Find where the given text appears and provide that cell's center as [X, Y] coordinate. 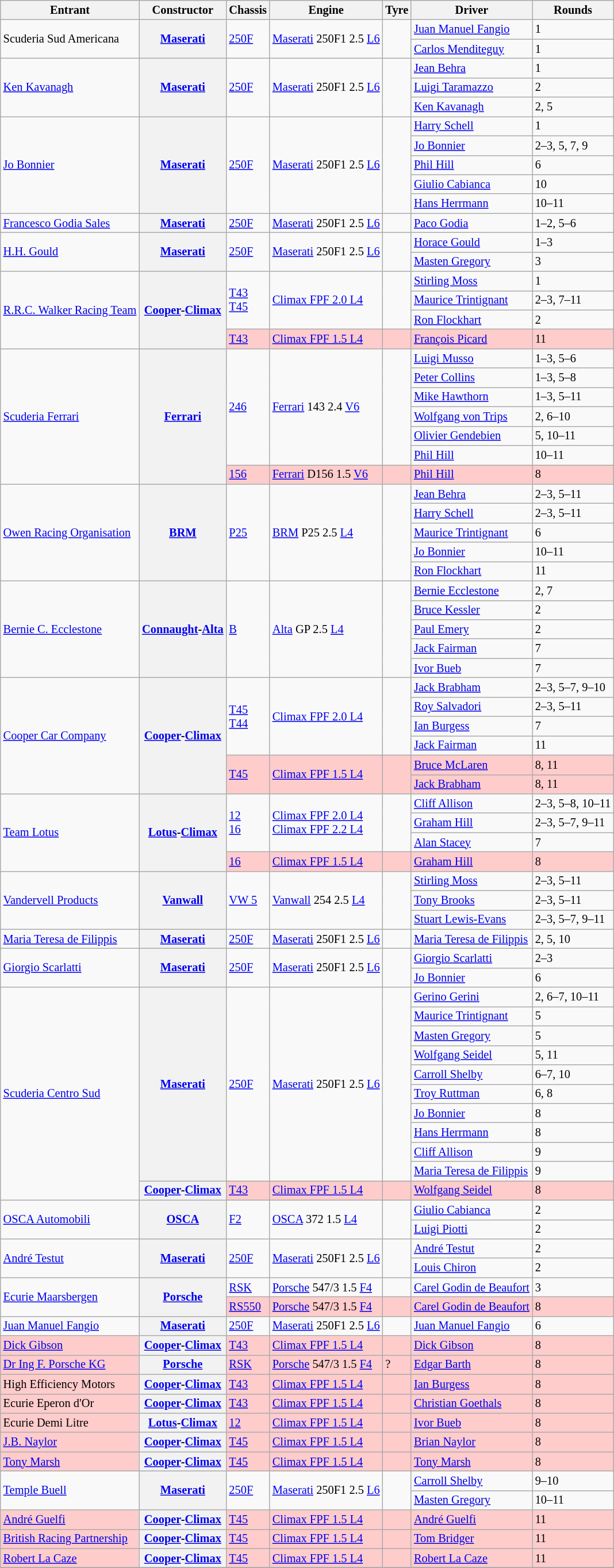
Paul Emery [471, 629]
156 [247, 474]
2–3 [573, 959]
Temple Buell [70, 1490]
RS550 [247, 1306]
Francesco Godia Sales [70, 223]
Vandervell Products [70, 900]
BRM P25 2.5 L4 [327, 532]
H.H. Gould [70, 252]
Cooper Car Company [70, 735]
1–3 [573, 242]
Bruce McLaren [471, 765]
2, 6–7, 10–11 [573, 997]
Ferrari D156 1.5 V6 [327, 474]
2, 6–10 [573, 416]
246 [247, 407]
5, 11 [573, 1055]
Luigi Musso [471, 358]
1216 [247, 822]
Carlos Menditeguy [471, 49]
BRM [183, 532]
High Efficiency Motors [70, 1384]
Brian Naylor [471, 1442]
Rounds [573, 10]
T43T45 [247, 300]
Team Lotus [70, 833]
Peter Collins [471, 378]
2–3, 5–7, 9–10 [573, 687]
Paco Godia [471, 223]
Ecurie Demi Litre [70, 1423]
Chassis [247, 10]
OSCA [183, 1219]
Entrant [70, 10]
9–10 [573, 1481]
Ferrari [183, 416]
Roy Salvadori [471, 707]
Alta GP 2.5 L4 [327, 629]
J.B. Naylor [70, 1442]
British Racing Partnership [70, 1539]
1–3, 5–6 [573, 358]
Bernie C. Ecclestone [70, 629]
Tom Bridger [471, 1539]
Vanwall 254 2.5 L4 [327, 900]
2–3, 7–11 [573, 300]
Mike Hawthorn [471, 397]
Wolfgang von Trips [471, 416]
R.R.C. Walker Racing Team [70, 310]
2, 7 [573, 591]
P25 [247, 532]
2–3, 5–8, 10–11 [573, 803]
B [247, 629]
Scuderia Ferrari [70, 416]
2, 5, 10 [573, 939]
Scuderia Centro Sud [70, 1094]
Olivier Gendebien [471, 436]
Alan Stacey [471, 842]
1–3, 5–8 [573, 378]
Luigi Piotti [471, 1229]
1–2, 5–6 [573, 223]
Stuart Lewis-Evans [471, 919]
Christian Goethals [471, 1404]
Owen Racing Organisation [70, 532]
T45T44 [247, 716]
6, 8 [573, 1094]
2–3, 5, 7, 9 [573, 145]
Edgar Barth [471, 1364]
Tyre [397, 10]
6–7, 10 [573, 1074]
Dr Ing F. Porsche KG [70, 1364]
Troy Ruttman [471, 1094]
Ecurie Maarsbergen [70, 1297]
OSCA 372 1.5 L4 [327, 1219]
10 [573, 184]
François Picard [471, 339]
Engine [327, 10]
F2 [247, 1219]
Louis Chiron [471, 1268]
Bernie Ecclestone [471, 591]
OSCA Automobili [70, 1219]
Horace Gould [471, 242]
Connaught-Alta [183, 629]
? [397, 1364]
Vanwall [183, 900]
Scuderia Sud Americana [70, 39]
16 [247, 861]
Climax FPF 2.0 L4Climax FPF 2.2 L4 [327, 822]
VW 5 [247, 900]
Luigi Taramazzo [471, 87]
2, 5 [573, 107]
1–3, 5–11 [573, 397]
Ferrari 143 2.4 V6 [327, 407]
Driver [471, 10]
Tony Brooks [471, 900]
12 [247, 1423]
Constructor [183, 10]
Bruce Kessler [471, 610]
5, 10–11 [573, 436]
Gerino Gerini [471, 997]
Ecurie Eperon d'Or [70, 1404]
